From the cell containing the given text, extract its center point as [x, y] coordinate. 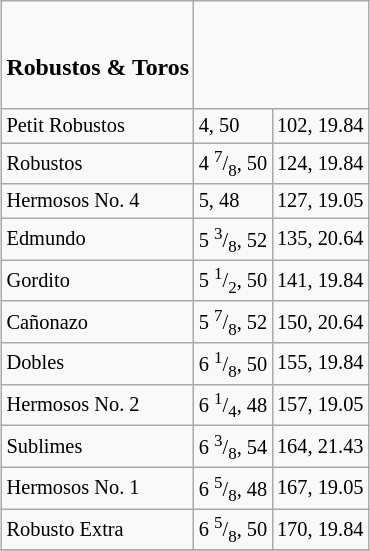
5, 48 [233, 201]
Robustos [98, 163]
127, 19.05 [320, 201]
170, 19.84 [320, 529]
6 5/8, 50 [233, 529]
Gordito [98, 280]
141, 19.84 [320, 280]
5 7/8, 52 [233, 322]
Hermosos No. 2 [98, 405]
150, 20.64 [320, 322]
Robusto Extra [98, 529]
4, 50 [233, 126]
164, 21.43 [320, 446]
157, 19.05 [320, 405]
Cañonazo [98, 322]
6 1/4, 48 [233, 405]
155, 19.84 [320, 363]
Petit Robustos [98, 126]
5 1/2, 50 [233, 280]
4 7/8, 50 [233, 163]
Dobles [98, 363]
5 3/8, 52 [233, 239]
6 3/8, 54 [233, 446]
Hermosos No. 4 [98, 201]
6 5/8, 48 [233, 488]
Edmundo [98, 239]
6 1/8, 50 [233, 363]
124, 19.84 [320, 163]
Sublimes [98, 446]
135, 20.64 [320, 239]
167, 19.05 [320, 488]
Hermosos No. 1 [98, 488]
Robustos & Toros [98, 54]
102, 19.84 [320, 126]
